Identify which cell holds the provided text, then report its [X, Y] central coordinate. 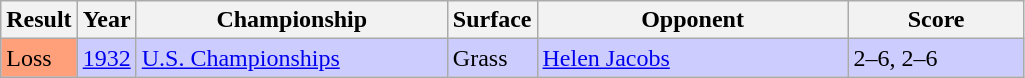
Loss [39, 58]
2–6, 2–6 [936, 58]
U.S. Championships [292, 58]
Opponent [692, 20]
1932 [106, 58]
Grass [492, 58]
Championship [292, 20]
Surface [492, 20]
Result [39, 20]
Helen Jacobs [692, 58]
Year [106, 20]
Score [936, 20]
